Identify which cell holds the provided text, then report its [X, Y] central coordinate. 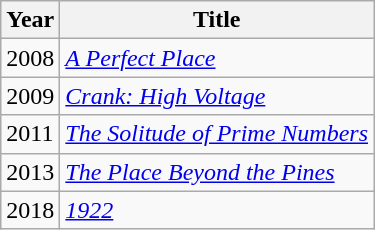
2008 [30, 58]
2011 [30, 134]
The Solitude of Prime Numbers [217, 134]
Crank: High Voltage [217, 96]
The Place Beyond the Pines [217, 172]
Title [217, 20]
2013 [30, 172]
2009 [30, 96]
1922 [217, 210]
Year [30, 20]
A Perfect Place [217, 58]
2018 [30, 210]
